Search for the cell housing the specified text and yield its (X, Y) center coordinate. 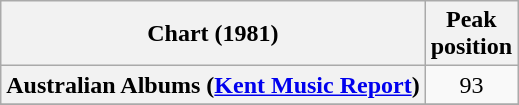
Peakposition (471, 34)
Chart (1981) (213, 34)
93 (471, 85)
Australian Albums (Kent Music Report) (213, 85)
